From the cell containing the given text, extract its center point as [X, Y] coordinate. 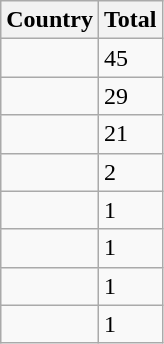
Country [50, 20]
Total [130, 20]
29 [130, 96]
21 [130, 134]
45 [130, 58]
2 [130, 172]
